Return the [X, Y] coordinate for the center point of the cell that contains the specified text.  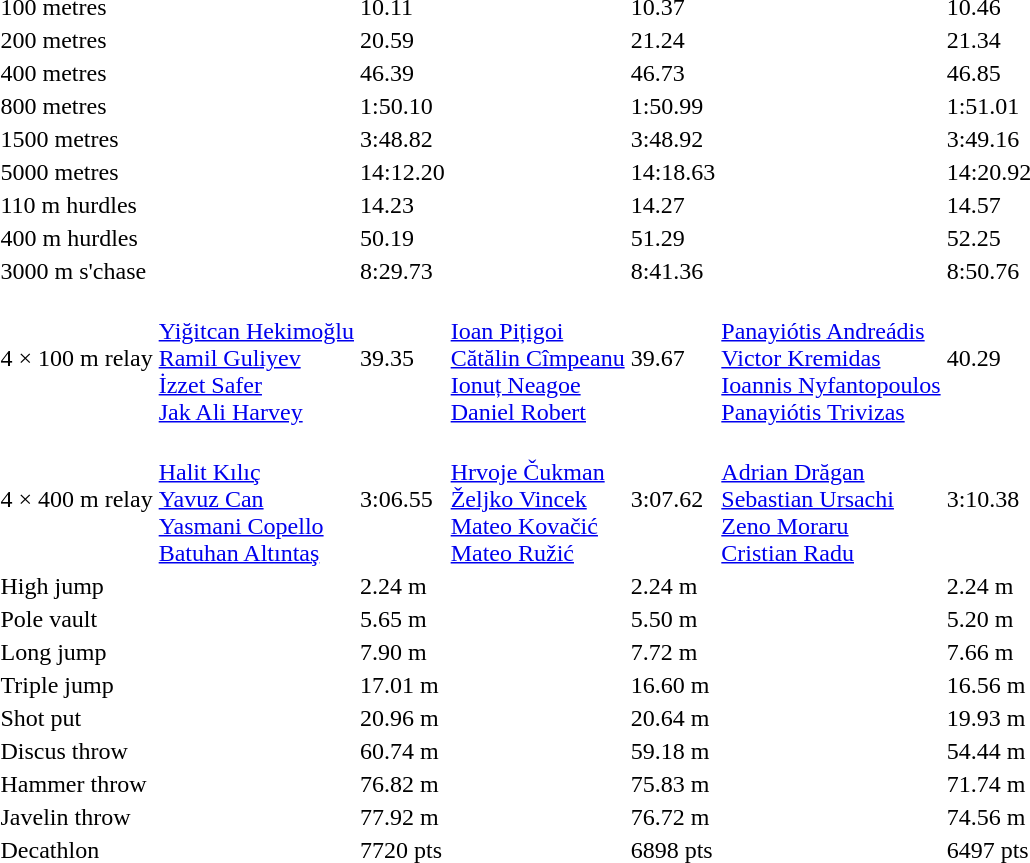
77.92 m [402, 817]
46.39 [402, 73]
46.73 [673, 73]
Hrvoje ČukmanŽeljko VincekMateo KovačićMateo Ružić [538, 499]
20.64 m [673, 718]
5.65 m [402, 619]
14:18.63 [673, 172]
51.29 [673, 238]
8:29.73 [402, 271]
39.35 [402, 358]
14:12.20 [402, 172]
14.23 [402, 205]
5.50 m [673, 619]
76.72 m [673, 817]
Adrian DrăganSebastian UrsachiZeno MoraruCristian Radu [831, 499]
Ioan PițigoiCătălin CîmpeanuIonuț NeagoeDaniel Robert [538, 358]
59.18 m [673, 751]
Panayiótis AndreádisVictor KremidasIoannis NyfantopoulosPanayiótis Trivizas [831, 358]
1:50.99 [673, 106]
75.83 m [673, 784]
3:07.62 [673, 499]
1:50.10 [402, 106]
17.01 m [402, 685]
3:06.55 [402, 499]
8:41.36 [673, 271]
21.24 [673, 40]
3:48.82 [402, 139]
16.60 m [673, 685]
Halit KılıçYavuz CanYasmani CopelloBatuhan Altıntaş [256, 499]
7.90 m [402, 652]
39.67 [673, 358]
20.59 [402, 40]
7.72 m [673, 652]
50.19 [402, 238]
60.74 m [402, 751]
20.96 m [402, 718]
76.82 m [402, 784]
Yiğitcan HekimoğluRamil Guliyevİzzet SaferJak Ali Harvey [256, 358]
3:48.92 [673, 139]
14.27 [673, 205]
